Detect which cell encompasses the target text, then output its [x, y] center coordinate. 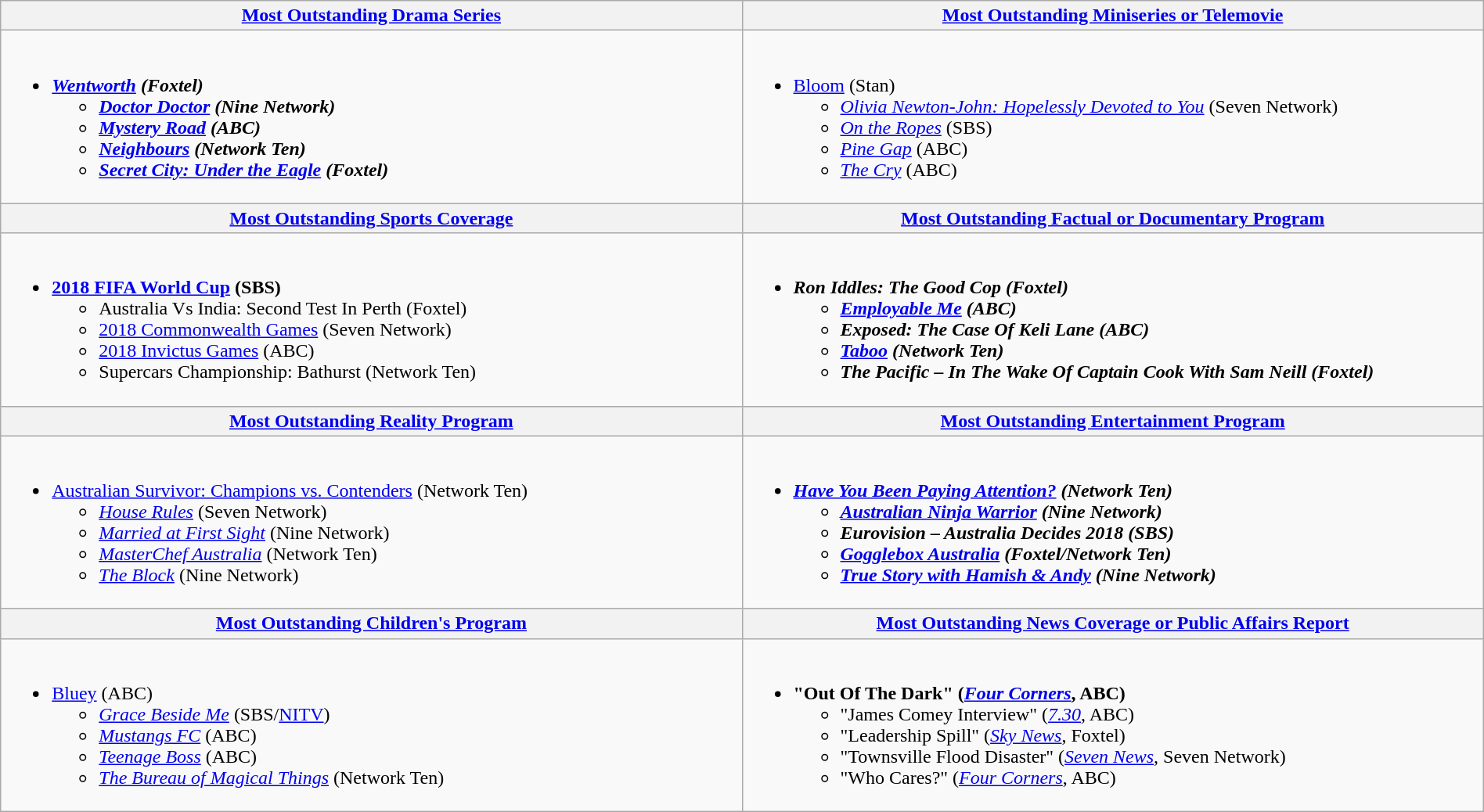
Most Outstanding Drama Series [371, 16]
Most Outstanding Miniseries or Telemovie [1113, 16]
Most Outstanding Children's Program [371, 623]
Bloom (Stan)Olivia Newton-John: Hopelessly Devoted to You (Seven Network)On the Ropes (SBS)Pine Gap (ABC)The Cry (ABC) [1113, 117]
Wentworth (Foxtel)Doctor Doctor (Nine Network)Mystery Road (ABC)Neighbours (Network Ten)Secret City: Under the Eagle (Foxtel) [371, 117]
Most Outstanding Entertainment Program [1113, 421]
Most Outstanding Reality Program [371, 421]
Most Outstanding Sports Coverage [371, 218]
Bluey (ABC)Grace Beside Me (SBS/NITV)Mustangs FC (ABC)Teenage Boss (ABC)The Bureau of Magical Things (Network Ten) [371, 724]
Most Outstanding Factual or Documentary Program [1113, 218]
Most Outstanding News Coverage or Public Affairs Report [1113, 623]
